Identify which cell holds the provided text, then report its (x, y) central coordinate. 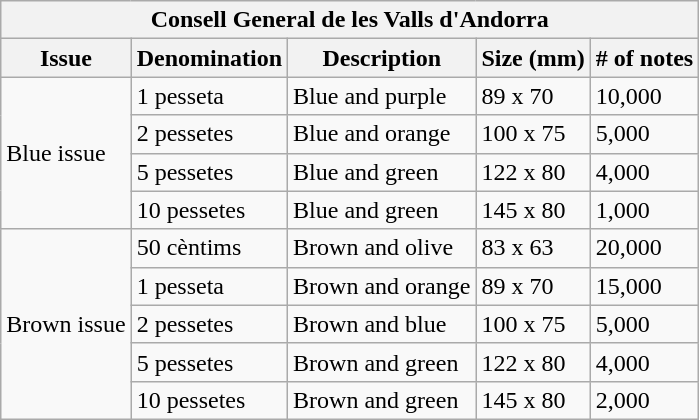
Denomination (209, 58)
Issue (66, 58)
20,000 (644, 248)
15,000 (644, 286)
2,000 (644, 400)
Blue and orange (382, 134)
Description (382, 58)
83 x 63 (533, 248)
10,000 (644, 96)
Brown and olive (382, 248)
Brown and blue (382, 324)
Blue issue (66, 153)
1,000 (644, 210)
Consell General de les Valls d'Andorra (350, 20)
50 cèntims (209, 248)
Brown and orange (382, 286)
Brown issue (66, 324)
Blue and purple (382, 96)
Size (mm) (533, 58)
# of notes (644, 58)
